Pinpoint the cell where the given text exists, returning its (X, Y) midpoint coordinate. 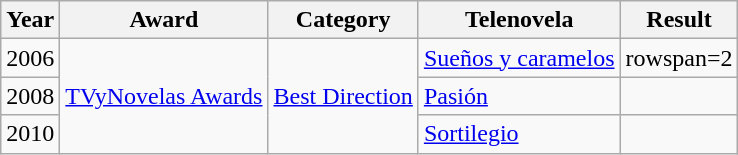
Result (679, 20)
2006 (30, 58)
Sueños y caramelos (519, 58)
Award (164, 20)
Best Direction (343, 96)
Year (30, 20)
Pasión (519, 96)
2008 (30, 96)
2010 (30, 134)
rowspan=2 (679, 58)
Category (343, 20)
Telenovela (519, 20)
Sortilegio (519, 134)
TVyNovelas Awards (164, 96)
